For the text-containing cell, return its midpoint in (X, Y) coordinate format. 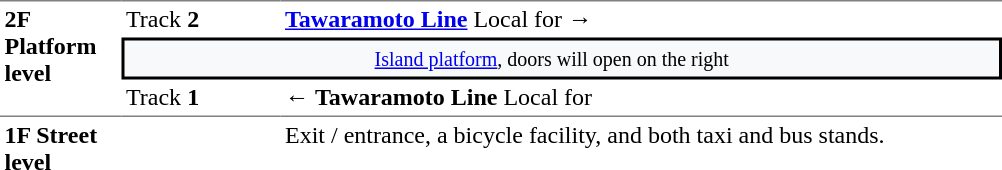
Track 1 (202, 98)
Island platform, doors will open on the right (562, 59)
Tawaramoto Line Local for → (641, 19)
← Tawaramoto Line Local for (641, 98)
2F Platform level (61, 58)
Track 2 (202, 19)
